Detect which cell encompasses the target text, then output its (X, Y) center coordinate. 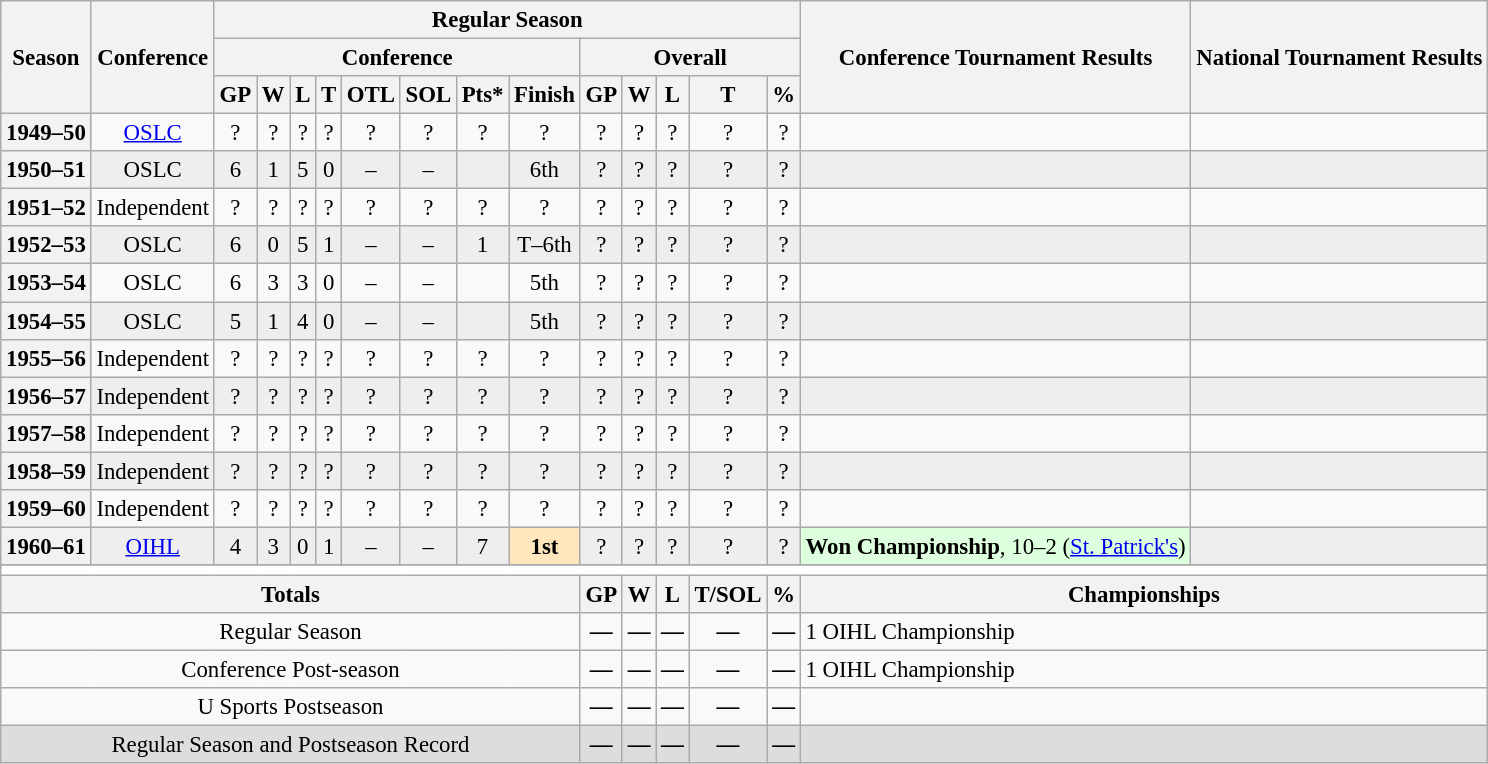
OTL (370, 95)
1959–60 (46, 509)
1960–61 (46, 546)
Pts* (482, 95)
Regular Season and Postseason Record (290, 745)
1951–52 (46, 208)
SOL (428, 95)
1957–58 (46, 433)
1950–51 (46, 170)
Overall (690, 58)
Finish (544, 95)
Championships (1144, 594)
National Tournament Results (1340, 58)
1949–50 (46, 133)
1954–55 (46, 321)
Totals (290, 594)
Conference Post-season (290, 670)
6th (544, 170)
1955–56 (46, 358)
Conference Tournament Results (996, 58)
Season (46, 58)
1953–54 (46, 283)
Won Championship, 10–2 (St. Patrick's) (996, 546)
1952–53 (46, 245)
T/SOL (728, 594)
1956–57 (46, 396)
1st (544, 546)
7 (482, 546)
OIHL (152, 546)
U Sports Postseason (290, 707)
1958–59 (46, 471)
T–6th (544, 245)
